Extract the [X, Y] coordinate from the center of the cell holding the provided text.  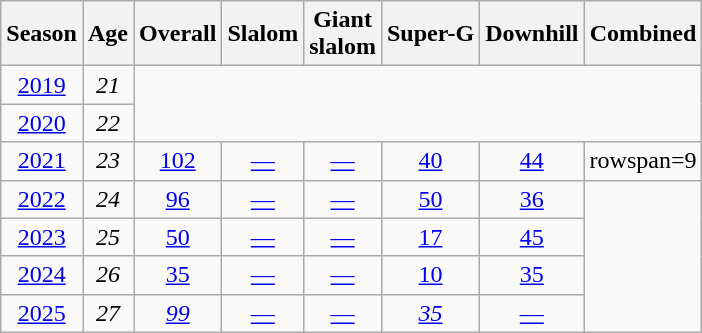
26 [108, 275]
2022 [42, 199]
23 [108, 161]
2021 [42, 161]
Giantslalom [343, 34]
Slalom [263, 34]
Super-G [430, 34]
99 [178, 313]
Overall [178, 34]
27 [108, 313]
25 [108, 237]
Downhill [532, 34]
2020 [42, 123]
10 [430, 275]
21 [108, 85]
2019 [42, 85]
96 [178, 199]
Combined [643, 34]
24 [108, 199]
Season [42, 34]
17 [430, 237]
Age [108, 34]
2023 [42, 237]
rowspan=9 [643, 161]
22 [108, 123]
2025 [42, 313]
40 [430, 161]
45 [532, 237]
44 [532, 161]
102 [178, 161]
36 [532, 199]
2024 [42, 275]
